Capture the cell that displays the provided text and extract its (x, y) central coordinate. 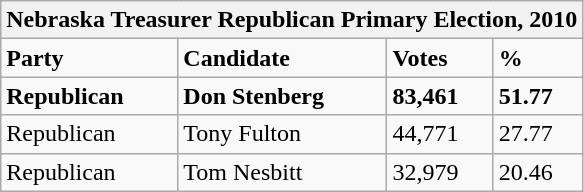
Tom Nesbitt (282, 172)
Candidate (282, 58)
Votes (440, 58)
Don Stenberg (282, 96)
44,771 (440, 134)
32,979 (440, 172)
51.77 (538, 96)
Tony Fulton (282, 134)
Nebraska Treasurer Republican Primary Election, 2010 (292, 20)
% (538, 58)
27.77 (538, 134)
20.46 (538, 172)
83,461 (440, 96)
Party (90, 58)
